Capture the cell that displays the provided text and extract its [X, Y] central coordinate. 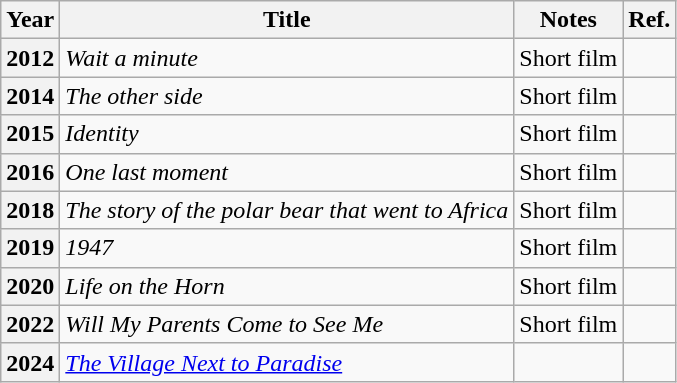
Year [30, 20]
2018 [30, 210]
2014 [30, 96]
Will My Parents Come to See Me [287, 324]
Identity [287, 134]
The story of the polar bear that went to Africa [287, 210]
The other side [287, 96]
2019 [30, 248]
2022 [30, 324]
Life on the Horn [287, 286]
Ref. [650, 20]
Wait a minute [287, 58]
1947 [287, 248]
2020 [30, 286]
2012 [30, 58]
2016 [30, 172]
2015 [30, 134]
Title [287, 20]
The Village Next to Paradise [287, 362]
One last moment [287, 172]
Notes [568, 20]
2024 [30, 362]
